Identify which cell holds the provided text, then report its (X, Y) central coordinate. 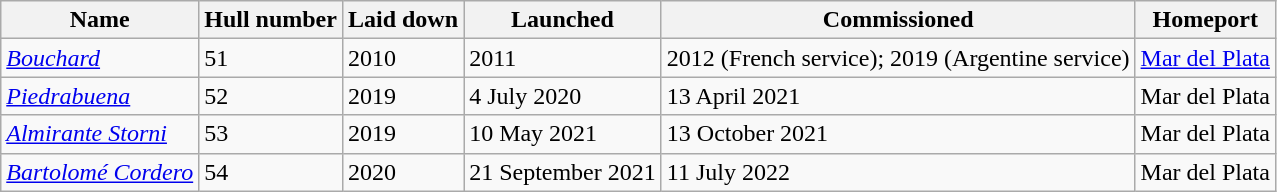
Bartolomé Cordero (100, 172)
13 October 2021 (898, 134)
13 April 2021 (898, 96)
Piedrabuena (100, 96)
2011 (563, 58)
Commissioned (898, 20)
2020 (402, 172)
Bouchard (100, 58)
Name (100, 20)
2012 (French service); 2019 (Argentine service) (898, 58)
Almirante Storni (100, 134)
Hull number (271, 20)
11 July 2022 (898, 172)
Homeport (1205, 20)
2010 (402, 58)
4 July 2020 (563, 96)
54 (271, 172)
52 (271, 96)
Launched (563, 20)
51 (271, 58)
53 (271, 134)
21 September 2021 (563, 172)
Laid down (402, 20)
10 May 2021 (563, 134)
